Return (x, y) of the center of cell containing provided text 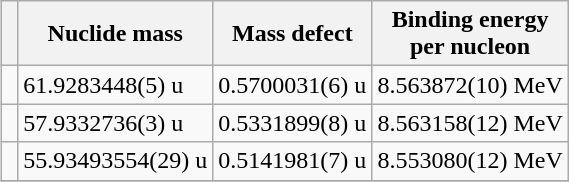
61.9283448(5) u (116, 85)
55.93493554(29) u (116, 161)
0.5331899(8) u (292, 123)
8.563872(10) MeV (470, 85)
8.563158(12) MeV (470, 123)
57.9332736(3) u (116, 123)
Binding energyper nucleon (470, 34)
0.5700031(6) u (292, 85)
8.553080(12) MeV (470, 161)
Mass defect (292, 34)
Nuclide mass (116, 34)
0.5141981(7) u (292, 161)
